Extract the [X, Y] coordinate from the center of the cell holding the provided text.  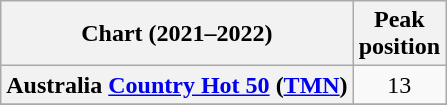
Australia Country Hot 50 (TMN) [177, 85]
Peakposition [399, 34]
Chart (2021–2022) [177, 34]
13 [399, 85]
